Output the [x, y] coordinate of the center of the cell containing the given text.  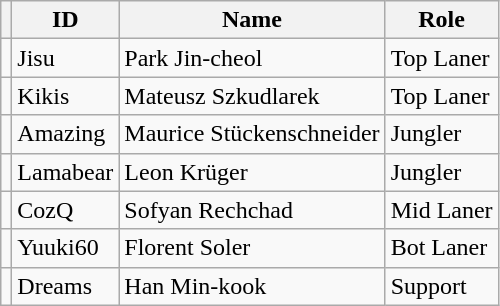
Name [252, 20]
CozQ [66, 210]
Han Min-kook [252, 286]
Dreams [66, 286]
Kikis [66, 96]
Mid Laner [442, 210]
Bot Laner [442, 248]
Sofyan Rechchad [252, 210]
Lamabear [66, 172]
Maurice Stückenschneider [252, 134]
Park Jin-cheol [252, 58]
Florent Soler [252, 248]
Amazing [66, 134]
Role [442, 20]
Jisu [66, 58]
Support [442, 286]
ID [66, 20]
Yuuki60 [66, 248]
Leon Krüger [252, 172]
Mateusz Szkudlarek [252, 96]
